Extract the [x, y] coordinate from the center of the cell holding the provided text.  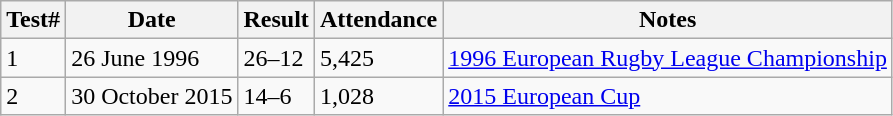
26–12 [276, 58]
Date [152, 20]
30 October 2015 [152, 96]
1 [34, 58]
1,028 [378, 96]
14–6 [276, 96]
26 June 1996 [152, 58]
Result [276, 20]
5,425 [378, 58]
2 [34, 96]
2015 European Cup [668, 96]
Notes [668, 20]
Test# [34, 20]
Attendance [378, 20]
1996 European Rugby League Championship [668, 58]
